Capture the cell that displays the provided text and extract its (x, y) central coordinate. 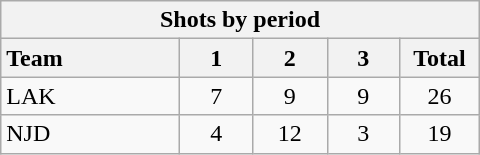
7 (216, 96)
1 (216, 58)
4 (216, 134)
Team (90, 58)
Shots by period (240, 20)
2 (290, 58)
26 (440, 96)
NJD (90, 134)
Total (440, 58)
19 (440, 134)
LAK (90, 96)
12 (290, 134)
